Return (x, y) of the center of cell containing provided text 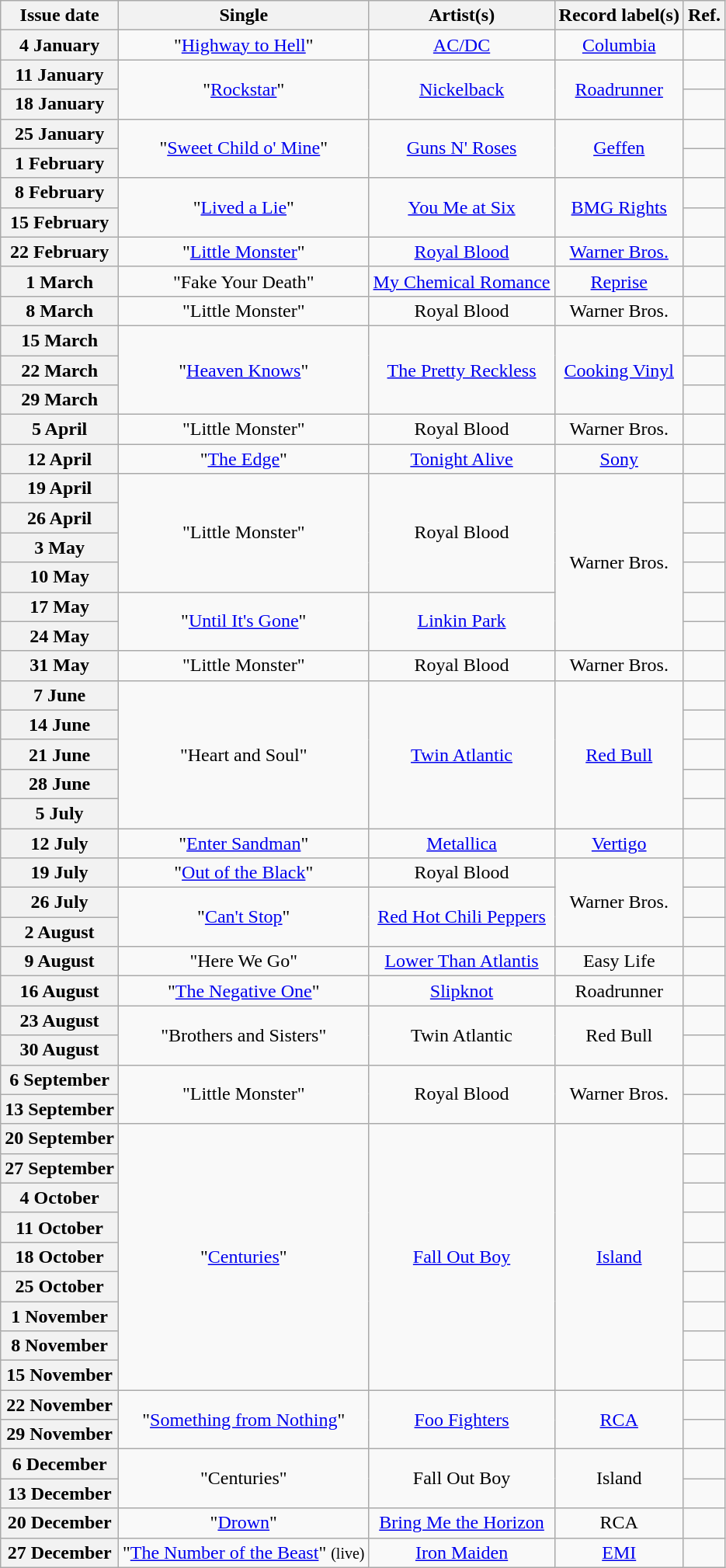
"Heaven Knows" (244, 370)
2 August (60, 932)
15 March (60, 340)
12 July (60, 843)
25 October (60, 1286)
Issue date (60, 16)
Vertigo (619, 843)
Tonight Alive (461, 459)
6 September (60, 1080)
8 February (60, 193)
1 November (60, 1316)
20 September (60, 1139)
Red Hot Chili Peppers (461, 917)
31 May (60, 666)
"The Edge" (244, 459)
Metallica (461, 843)
20 December (60, 1523)
"Drown" (244, 1523)
"Lived a Lie" (244, 207)
Bring Me the Horizon (461, 1523)
18 October (60, 1257)
"Here We Go" (244, 961)
4 January (60, 45)
"Fake Your Death" (244, 281)
4 October (60, 1198)
You Me at Six (461, 207)
5 July (60, 813)
"Until It's Gone" (244, 621)
"The Negative One" (244, 991)
8 March (60, 311)
"Highway to Hell" (244, 45)
30 August (60, 1050)
"Sweet Child o' Mine" (244, 148)
10 May (60, 577)
15 November (60, 1375)
18 January (60, 104)
17 May (60, 607)
8 November (60, 1346)
25 January (60, 134)
7 June (60, 695)
Easy Life (619, 961)
27 December (60, 1552)
Lower Than Atlantis (461, 961)
12 April (60, 459)
1 March (60, 281)
"Out of the Black" (244, 873)
Artist(s) (461, 16)
Guns N' Roses (461, 148)
3 May (60, 548)
24 May (60, 636)
29 November (60, 1434)
19 July (60, 873)
AC/DC (461, 45)
"Rockstar" (244, 89)
The Pretty Reckless (461, 370)
21 June (60, 754)
22 February (60, 252)
11 January (60, 75)
22 November (60, 1405)
Reprise (619, 281)
"Brothers and Sisters" (244, 1035)
Single (244, 16)
19 April (60, 488)
26 July (60, 902)
Columbia (619, 45)
My Chemical Romance (461, 281)
5 April (60, 429)
Slipknot (461, 991)
Record label(s) (619, 16)
26 April (60, 518)
Ref. (703, 16)
13 December (60, 1493)
Geffen (619, 148)
11 October (60, 1227)
"The Number of the Beast" (live) (244, 1552)
14 June (60, 725)
29 March (60, 400)
Linkin Park (461, 621)
22 March (60, 370)
"Enter Sandman" (244, 843)
27 September (60, 1168)
Cooking Vinyl (619, 370)
15 February (60, 222)
28 June (60, 784)
Nickelback (461, 89)
1 February (60, 163)
"Something from Nothing" (244, 1420)
"Heart and Soul" (244, 754)
Iron Maiden (461, 1552)
23 August (60, 1020)
"Can't Stop" (244, 917)
16 August (60, 991)
Foo Fighters (461, 1420)
BMG Rights (619, 207)
Sony (619, 459)
9 August (60, 961)
EMI (619, 1552)
13 September (60, 1109)
6 December (60, 1464)
